Scan for the cell matching the given text and deliver its [X, Y] coordinate at center. 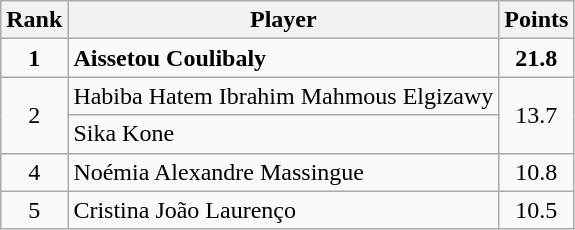
Sika Kone [284, 134]
10.8 [536, 172]
21.8 [536, 58]
5 [34, 210]
Points [536, 20]
Rank [34, 20]
13.7 [536, 115]
Cristina João Laurenço [284, 210]
1 [34, 58]
2 [34, 115]
Aissetou Coulibaly [284, 58]
4 [34, 172]
10.5 [536, 210]
Player [284, 20]
Habiba Hatem Ibrahim Mahmous Elgizawy [284, 96]
Noémia Alexandre Massingue [284, 172]
